Detect which cell encompasses the target text, then output its (X, Y) center coordinate. 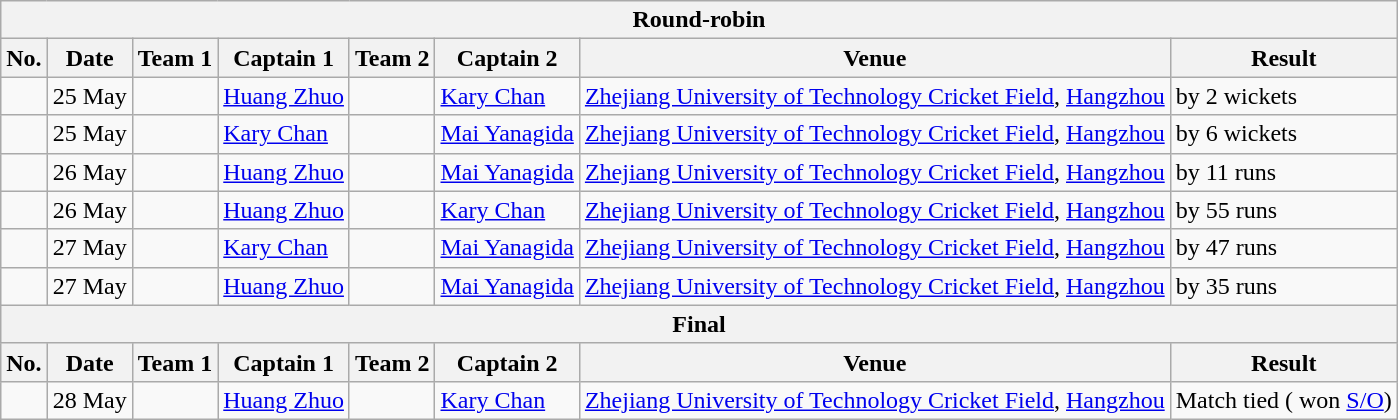
Round-robin (699, 20)
28 May (90, 400)
Match tied ( won S/O) (1284, 400)
by 2 wickets (1284, 96)
by 55 runs (1284, 210)
Final (699, 324)
by 35 runs (1284, 286)
by 47 runs (1284, 248)
by 11 runs (1284, 172)
by 6 wickets (1284, 134)
